Return the [x, y] coordinate for the center point of the cell that contains the specified text.  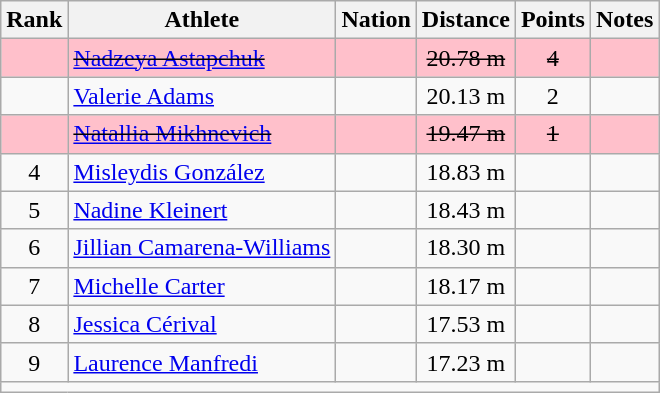
18.43 m [466, 210]
1 [552, 134]
Jessica Cérival [202, 324]
Points [552, 20]
18.83 m [466, 172]
7 [34, 286]
20.78 m [466, 58]
Laurence Manfredi [202, 362]
Jillian Camarena-Williams [202, 248]
Misleydis González [202, 172]
17.23 m [466, 362]
Nation [376, 20]
Notes [624, 20]
Valerie Adams [202, 96]
Natallia Mikhnevich [202, 134]
20.13 m [466, 96]
Distance [466, 20]
Nadine Kleinert [202, 210]
9 [34, 362]
18.17 m [466, 286]
6 [34, 248]
18.30 m [466, 248]
Michelle Carter [202, 286]
19.47 m [466, 134]
8 [34, 324]
2 [552, 96]
Athlete [202, 20]
17.53 m [466, 324]
Nadzeya Astapchuk [202, 58]
5 [34, 210]
Rank [34, 20]
